Extract the [x, y] coordinate from the center of the cell holding the provided text.  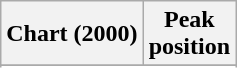
Peakposition [189, 34]
Chart (2000) [72, 34]
